Capture the cell that displays the provided text and extract its [X, Y] central coordinate. 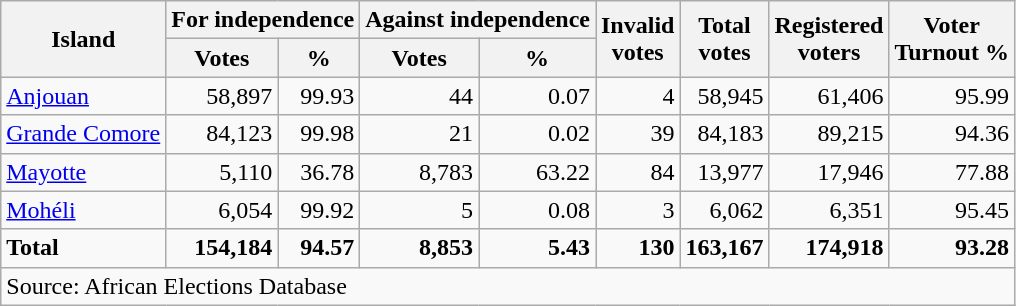
99.92 [319, 210]
8,853 [420, 248]
84,123 [222, 134]
94.36 [952, 134]
Mohéli [84, 210]
Island [84, 39]
0.07 [538, 96]
Grande Comore [84, 134]
6,062 [724, 210]
63.22 [538, 172]
93.28 [952, 248]
36.78 [319, 172]
95.45 [952, 210]
61,406 [829, 96]
5.43 [538, 248]
84,183 [724, 134]
Invalidvotes [638, 39]
130 [638, 248]
95.99 [952, 96]
6,351 [829, 210]
77.88 [952, 172]
Registeredvoters [829, 39]
5,110 [222, 172]
5 [420, 210]
3 [638, 210]
17,946 [829, 172]
13,977 [724, 172]
58,897 [222, 96]
84 [638, 172]
174,918 [829, 248]
Anjouan [84, 96]
0.02 [538, 134]
For independence [263, 20]
4 [638, 96]
39 [638, 134]
21 [420, 134]
154,184 [222, 248]
Source: African Elections Database [508, 286]
163,167 [724, 248]
99.93 [319, 96]
6,054 [222, 210]
0.08 [538, 210]
8,783 [420, 172]
58,945 [724, 96]
44 [420, 96]
94.57 [319, 248]
89,215 [829, 134]
99.98 [319, 134]
VoterTurnout % [952, 39]
Against independence [478, 20]
Total [84, 248]
Mayotte [84, 172]
Totalvotes [724, 39]
